Extract the [X, Y] coordinate from the center of the cell holding the provided text.  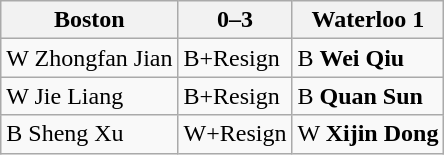
W+Resign [235, 134]
B Quan Sun [368, 96]
B Sheng Xu [90, 134]
W Xijin Dong [368, 134]
Waterloo 1 [368, 20]
W Jie Liang [90, 96]
Boston [90, 20]
W Zhongfan Jian [90, 58]
B Wei Qiu [368, 58]
0–3 [235, 20]
